Pinpoint the cell where the given text exists, returning its [X, Y] midpoint coordinate. 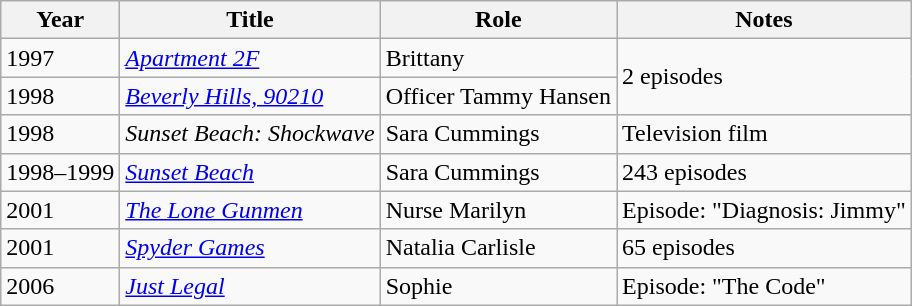
Television film [764, 134]
The Lone Gunmen [250, 210]
Brittany [498, 58]
Episode: "Diagnosis: Jimmy" [764, 210]
Sunset Beach [250, 172]
2006 [60, 286]
2 episodes [764, 77]
65 episodes [764, 248]
Apartment 2F [250, 58]
Just Legal [250, 286]
Title [250, 20]
Episode: "The Code" [764, 286]
Natalia Carlisle [498, 248]
Role [498, 20]
Year [60, 20]
Sophie [498, 286]
1997 [60, 58]
Nurse Marilyn [498, 210]
1998–1999 [60, 172]
Sunset Beach: Shockwave [250, 134]
Officer Tammy Hansen [498, 96]
243 episodes [764, 172]
Spyder Games [250, 248]
Beverly Hills, 90210 [250, 96]
Notes [764, 20]
